Detect which cell encompasses the target text, then output its [x, y] center coordinate. 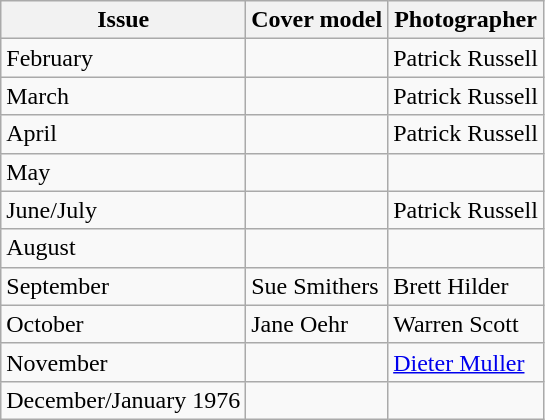
Brett Hilder [466, 286]
March [124, 96]
Cover model [317, 20]
May [124, 172]
April [124, 134]
August [124, 248]
Issue [124, 20]
Warren Scott [466, 324]
October [124, 324]
Jane Oehr [317, 324]
November [124, 362]
September [124, 286]
June/July [124, 210]
December/January 1976 [124, 400]
Photographer [466, 20]
Sue Smithers [317, 286]
Dieter Muller [466, 362]
February [124, 58]
